For the text-containing cell, return its midpoint in (X, Y) coordinate format. 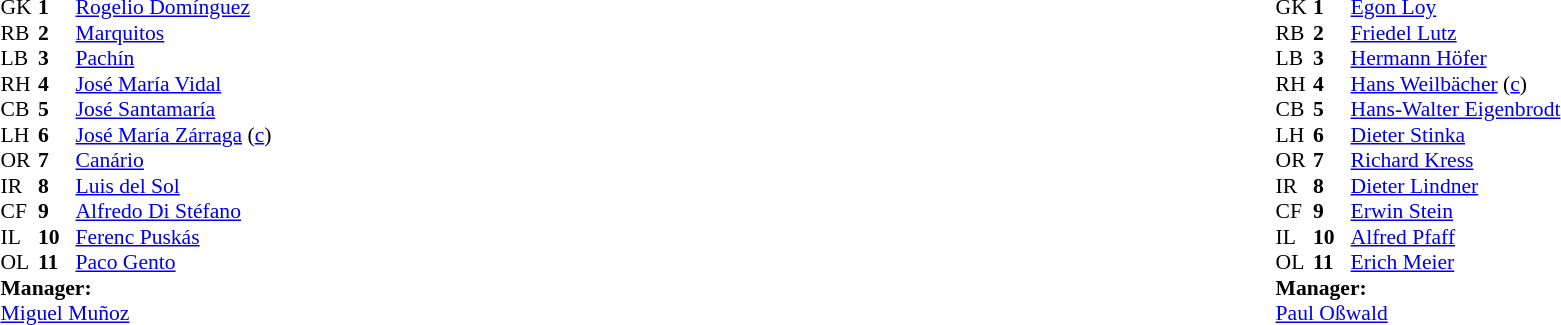
Marquitos (174, 33)
Alfredo Di Stéfano (174, 211)
Pachín (174, 59)
Paco Gento (174, 263)
Hermann Höfer (1456, 59)
José María Vidal (174, 84)
Friedel Lutz (1456, 33)
Erich Meier (1456, 263)
Luis del Sol (174, 186)
Hans-Walter Eigenbrodt (1456, 109)
Dieter Lindner (1456, 186)
Canário (174, 161)
Hans Weilbächer (c) (1456, 84)
Dieter Stinka (1456, 135)
Erwin Stein (1456, 211)
Richard Kress (1456, 161)
Ferenc Puskás (174, 237)
José María Zárraga (c) (174, 135)
Alfred Pfaff (1456, 237)
José Santamaría (174, 109)
